Scan for the cell matching the given text and deliver its [X, Y] coordinate at center. 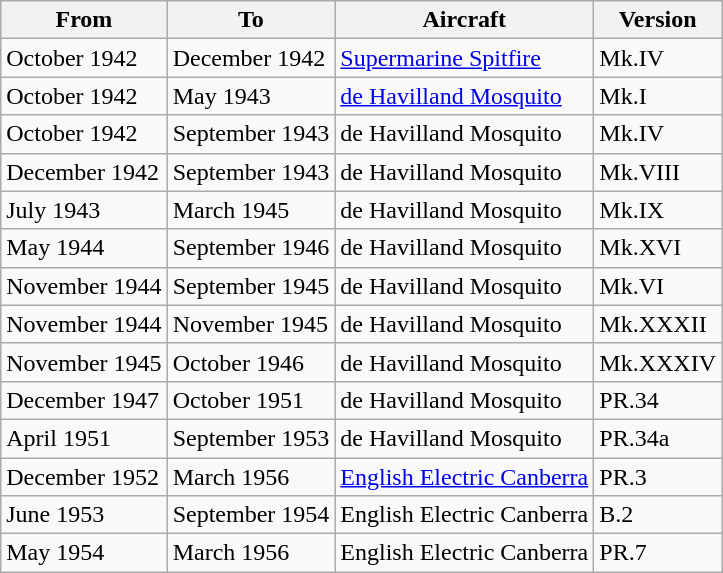
October 1946 [251, 362]
October 1951 [251, 400]
December 1952 [84, 477]
Mk.XVI [658, 248]
Mk.XXXII [658, 324]
PR.7 [658, 553]
Aircraft [464, 20]
Version [658, 20]
Mk.XXXIV [658, 362]
PR.3 [658, 477]
Mk.I [658, 96]
PR.34a [658, 438]
From [84, 20]
Mk.IX [658, 210]
May 1943 [251, 96]
September 1946 [251, 248]
December 1947 [84, 400]
March 1945 [251, 210]
To [251, 20]
April 1951 [84, 438]
PR.34 [658, 400]
September 1954 [251, 515]
July 1943 [84, 210]
June 1953 [84, 515]
Supermarine Spitfire [464, 58]
B.2 [658, 515]
September 1945 [251, 286]
Mk.VI [658, 286]
May 1954 [84, 553]
Mk.VIII [658, 172]
September 1953 [251, 438]
May 1944 [84, 248]
